From the cell containing the given text, extract its center point as [X, Y] coordinate. 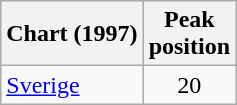
Chart (1997) [72, 34]
Sverige [72, 85]
20 [189, 85]
Peakposition [189, 34]
